Scan for the cell matching the given text and deliver its (X, Y) coordinate at center. 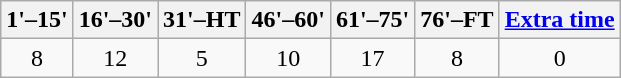
5 (202, 58)
Extra time (560, 20)
1'–15' (37, 20)
12 (115, 58)
76'–FT (457, 20)
17 (372, 58)
46'–60' (288, 20)
16'–30' (115, 20)
61'–75' (372, 20)
31'–HT (202, 20)
0 (560, 58)
10 (288, 58)
